From the cell containing the given text, extract its center point as (x, y) coordinate. 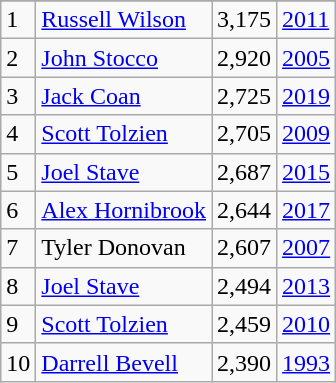
Alex Hornibrook (124, 210)
4 (18, 134)
2,607 (244, 248)
2,725 (244, 96)
7 (18, 248)
1993 (306, 362)
2013 (306, 286)
1 (18, 20)
3,175 (244, 20)
2011 (306, 20)
2005 (306, 58)
2,687 (244, 172)
2,705 (244, 134)
Russell Wilson (124, 20)
9 (18, 324)
2 (18, 58)
5 (18, 172)
2,459 (244, 324)
6 (18, 210)
2,390 (244, 362)
8 (18, 286)
2010 (306, 324)
2015 (306, 172)
3 (18, 96)
2019 (306, 96)
Darrell Bevell (124, 362)
2009 (306, 134)
2007 (306, 248)
Jack Coan (124, 96)
2,920 (244, 58)
2017 (306, 210)
2,494 (244, 286)
2,644 (244, 210)
10 (18, 362)
Tyler Donovan (124, 248)
John Stocco (124, 58)
